Locate the cell with the specified text and output its (x, y) center coordinate. 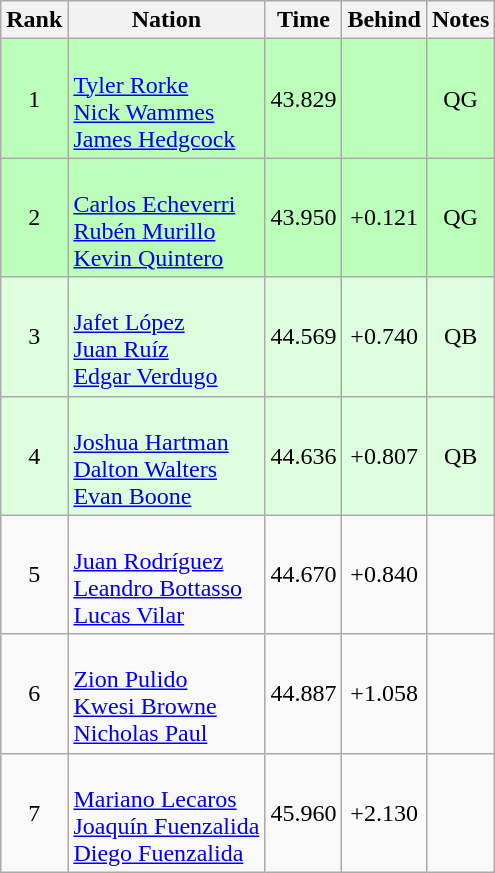
+0.840 (384, 574)
+0.740 (384, 336)
5 (34, 574)
Rank (34, 20)
2 (34, 218)
Mariano LecarosJoaquín FuenzalidaDiego Fuenzalida (166, 812)
Zion PulidoKwesi BrowneNicholas Paul (166, 694)
44.887 (304, 694)
44.670 (304, 574)
Joshua HartmanDalton WaltersEvan Boone (166, 456)
Behind (384, 20)
3 (34, 336)
43.829 (304, 98)
6 (34, 694)
Notes (460, 20)
4 (34, 456)
Tyler RorkeNick WammesJames Hedgcock (166, 98)
Nation (166, 20)
44.636 (304, 456)
+2.130 (384, 812)
44.569 (304, 336)
+1.058 (384, 694)
Jafet LópezJuan RuízEdgar Verdugo (166, 336)
Time (304, 20)
43.950 (304, 218)
1 (34, 98)
+0.807 (384, 456)
Juan RodríguezLeandro BottassoLucas Vilar (166, 574)
45.960 (304, 812)
Carlos EcheverriRubén MurilloKevin Quintero (166, 218)
+0.121 (384, 218)
7 (34, 812)
